Capture the cell that displays the provided text and extract its [x, y] central coordinate. 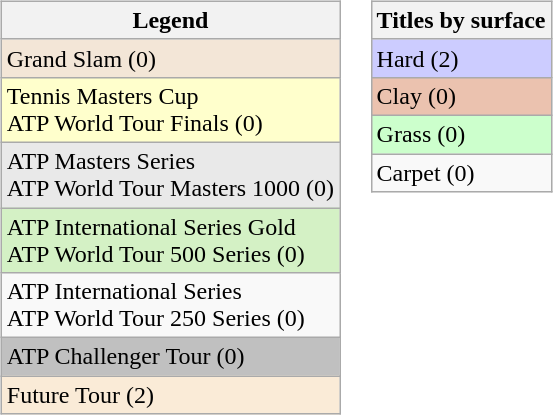
ATP Challenger Tour (0) [170, 357]
ATP Masters Series ATP World Tour Masters 1000 (0) [170, 174]
Hard (2) [461, 58]
Carpet (0) [461, 173]
Clay (0) [461, 96]
Grand Slam (0) [170, 58]
Grass (0) [461, 134]
Legend [170, 20]
Tennis Masters Cup ATP World Tour Finals (0) [170, 110]
ATP International Series Gold ATP World Tour 500 Series (0) [170, 240]
Future Tour (2) [170, 395]
ATP International Series ATP World Tour 250 Series (0) [170, 306]
Titles by surface [461, 20]
